Scan for the cell matching the given text and deliver its (X, Y) coordinate at center. 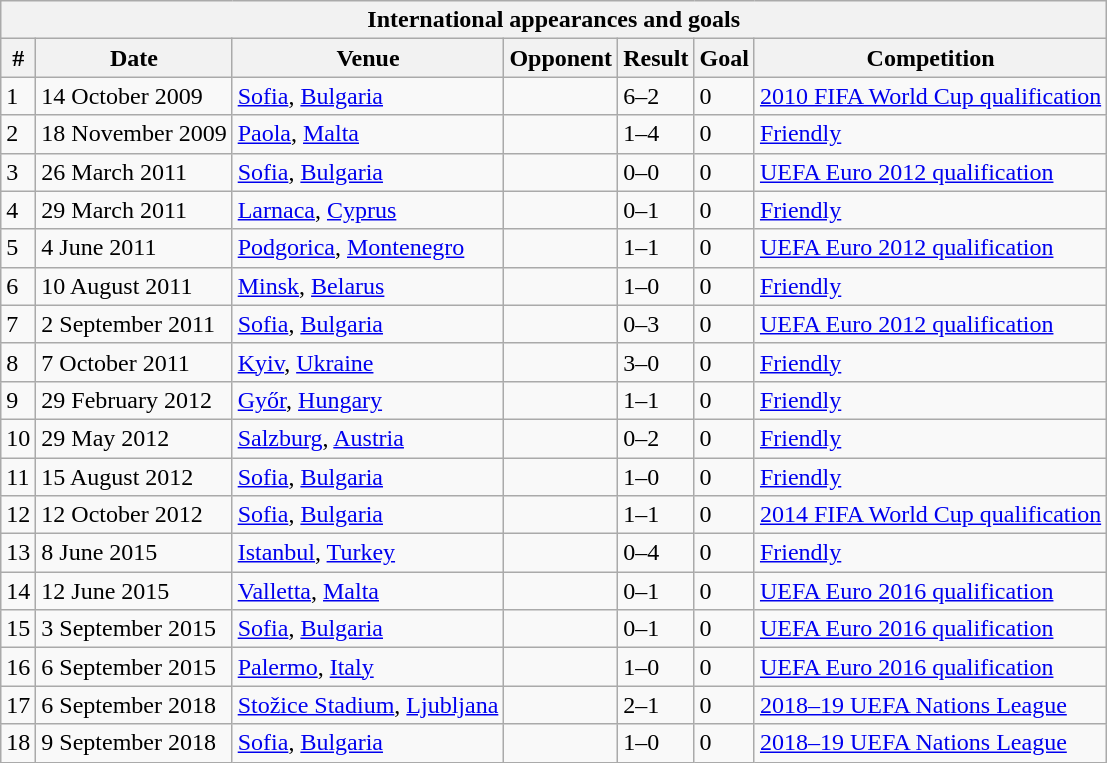
3 (18, 172)
2–1 (656, 705)
17 (18, 705)
0–3 (656, 324)
Valletta, Malta (368, 591)
1 (18, 96)
Podgorica, Montenegro (368, 248)
12 October 2012 (134, 515)
Salzburg, Austria (368, 438)
12 June 2015 (134, 591)
16 (18, 667)
6–2 (656, 96)
18 November 2009 (134, 134)
Győr, Hungary (368, 400)
Minsk, Belarus (368, 286)
0–4 (656, 553)
International appearances and goals (554, 20)
6 September 2015 (134, 667)
Larnaca, Cyprus (368, 210)
Result (656, 58)
18 (18, 743)
15 August 2012 (134, 477)
Opponent (561, 58)
7 (18, 324)
Palermo, Italy (368, 667)
29 March 2011 (134, 210)
Istanbul, Turkey (368, 553)
Goal (724, 58)
0–2 (656, 438)
1–4 (656, 134)
13 (18, 553)
# (18, 58)
12 (18, 515)
2010 FIFA World Cup qualification (930, 96)
14 October 2009 (134, 96)
15 (18, 629)
Date (134, 58)
2014 FIFA World Cup qualification (930, 515)
2 (18, 134)
3–0 (656, 362)
11 (18, 477)
9 (18, 400)
Stožice Stadium, Ljubljana (368, 705)
Kyiv, Ukraine (368, 362)
10 (18, 438)
2 September 2011 (134, 324)
8 (18, 362)
4 (18, 210)
Venue (368, 58)
0–0 (656, 172)
6 (18, 286)
29 May 2012 (134, 438)
8 June 2015 (134, 553)
Competition (930, 58)
7 October 2011 (134, 362)
Paola, Malta (368, 134)
5 (18, 248)
29 February 2012 (134, 400)
14 (18, 591)
10 August 2011 (134, 286)
6 September 2018 (134, 705)
26 March 2011 (134, 172)
9 September 2018 (134, 743)
3 September 2015 (134, 629)
4 June 2011 (134, 248)
